Output the (X, Y) coordinate of the center of the cell containing the given text.  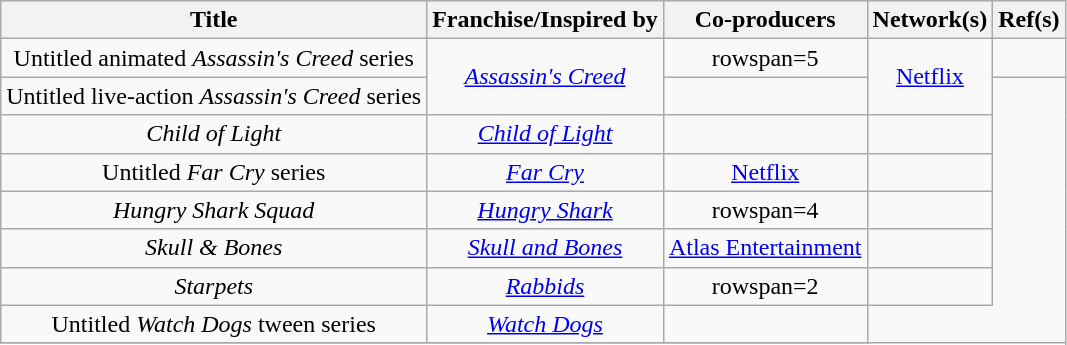
rowspan=5 (765, 58)
Title (214, 20)
Untitled Watch Dogs tween series (214, 324)
Starpets (214, 286)
Franchise/Inspired by (546, 20)
rowspan=2 (765, 286)
Far Cry (546, 172)
rowspan=4 (765, 210)
Untitled Far Cry series (214, 172)
Skull & Bones (214, 248)
Watch Dogs (546, 324)
Skull and Bones (546, 248)
Atlas Entertainment (765, 248)
Hungry Shark Squad (214, 210)
Untitled live-action Assassin's Creed series (214, 96)
Co-producers (765, 20)
Hungry Shark (546, 210)
Network(s) (930, 20)
Assassin's Creed (546, 77)
Rabbids (546, 286)
Ref(s) (1029, 20)
Untitled animated Assassin's Creed series (214, 58)
